Output the [X, Y] coordinate of the center of the cell containing the given text.  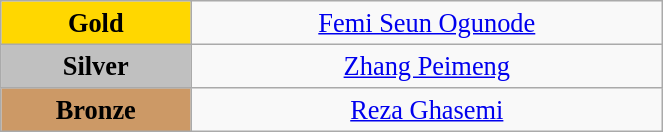
Silver [96, 66]
Zhang Peimeng [427, 66]
Gold [96, 22]
Femi Seun Ogunode [427, 22]
Bronze [96, 109]
Reza Ghasemi [427, 109]
